Capture the cell that displays the provided text and extract its [X, Y] central coordinate. 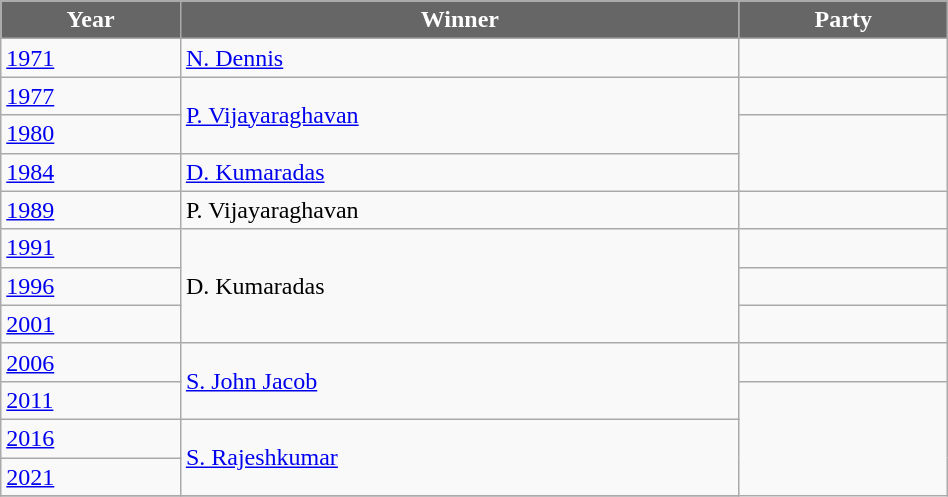
1996 [91, 286]
2021 [91, 477]
1989 [91, 210]
1971 [91, 58]
S. John Jacob [460, 381]
Winner [460, 20]
Year [91, 20]
2001 [91, 324]
N. Dennis [460, 58]
1984 [91, 172]
S. Rajeshkumar [460, 457]
2011 [91, 400]
1977 [91, 96]
1980 [91, 134]
2016 [91, 438]
1991 [91, 248]
Party [843, 20]
2006 [91, 362]
